For the text-containing cell, return its midpoint in (x, y) coordinate format. 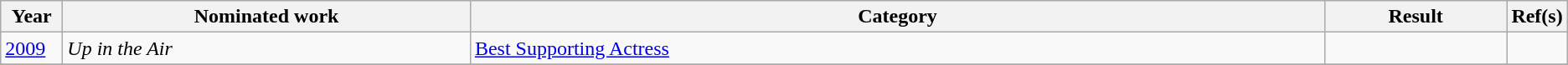
Best Supporting Actress (897, 48)
Ref(s) (1537, 17)
2009 (32, 48)
Up in the Air (266, 48)
Year (32, 17)
Category (897, 17)
Result (1416, 17)
Nominated work (266, 17)
